Detect which cell encompasses the target text, then output its (X, Y) center coordinate. 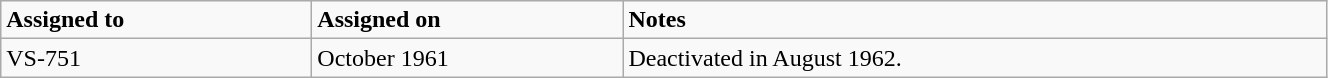
Deactivated in August 1962. (975, 58)
Notes (975, 20)
Assigned on (468, 20)
VS-751 (156, 58)
October 1961 (468, 58)
Assigned to (156, 20)
